Find where the given text appears and provide that cell's center as [X, Y] coordinate. 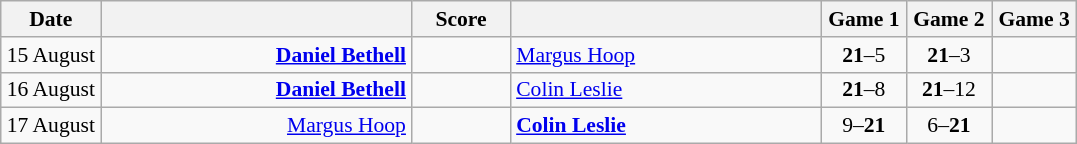
Game 1 [864, 19]
Date [51, 19]
21–8 [864, 90]
9–21 [864, 126]
Game 3 [1034, 19]
Score [461, 19]
Game 2 [948, 19]
21–5 [864, 55]
15 August [51, 55]
17 August [51, 126]
6–21 [948, 126]
16 August [51, 90]
21–12 [948, 90]
21–3 [948, 55]
